Return (X, Y) of the center of cell containing provided text 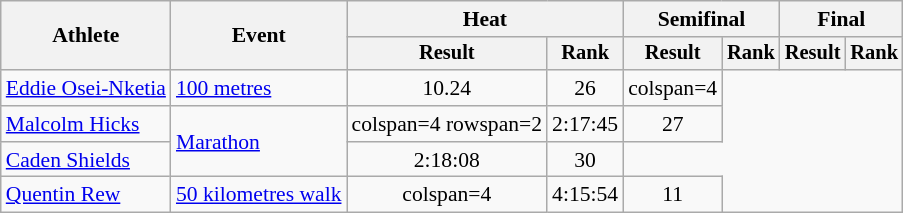
50 kilometres walk (259, 195)
Heat (486, 19)
11 (672, 195)
Athlete (86, 36)
100 metres (259, 88)
Final (842, 19)
Eddie Osei-Nketia (86, 88)
2:18:08 (448, 160)
26 (585, 88)
Marathon (259, 142)
4:15:54 (585, 195)
Malcolm Hicks (86, 124)
27 (672, 124)
2:17:45 (585, 124)
colspan=4 rowspan=2 (448, 124)
Quentin Rew (86, 195)
30 (585, 160)
Event (259, 36)
Caden Shields (86, 160)
10.24 (448, 88)
Semifinal (702, 19)
